For the text-containing cell, return its midpoint in [X, Y] coordinate format. 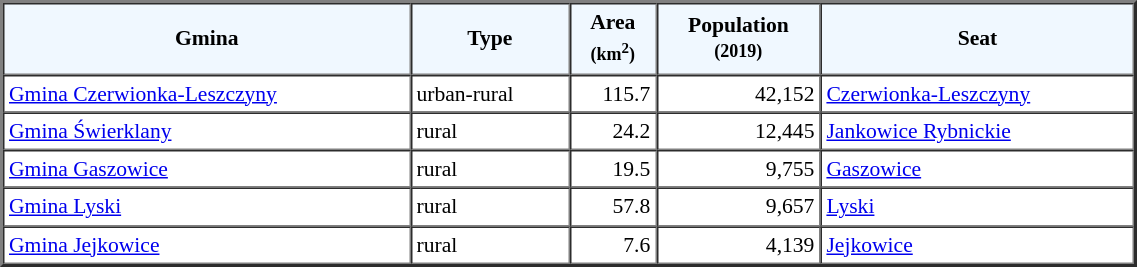
Jejkowice [977, 245]
115.7 [612, 93]
Gaszowice [977, 169]
Type [490, 38]
9,755 [738, 169]
Area(km2) [612, 38]
Gmina Gaszowice [206, 169]
Gmina Świerklany [206, 131]
9,657 [738, 207]
24.2 [612, 131]
Gmina Czerwionka-Leszczyny [206, 93]
42,152 [738, 93]
12,445 [738, 131]
57.8 [612, 207]
4,139 [738, 245]
7.6 [612, 245]
Jankowice Rybnickie [977, 131]
urban-rural [490, 93]
Gmina Jejkowice [206, 245]
19.5 [612, 169]
Gmina Lyski [206, 207]
Gmina [206, 38]
Population(2019) [738, 38]
Czerwionka-Leszczyny [977, 93]
Lyski [977, 207]
Seat [977, 38]
